Identify which cell holds the provided text, then report its [x, y] central coordinate. 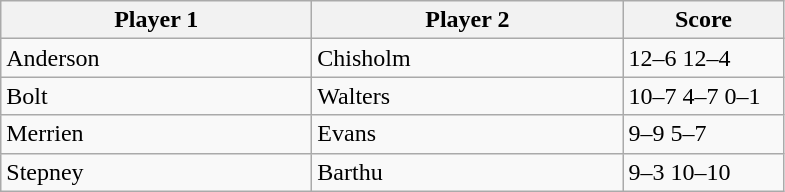
Chisholm [468, 58]
9–9 5–7 [704, 134]
Anderson [156, 58]
Player 2 [468, 20]
10–7 4–7 0–1 [704, 96]
Bolt [156, 96]
Player 1 [156, 20]
Walters [468, 96]
Evans [468, 134]
Stepney [156, 172]
Barthu [468, 172]
12–6 12–4 [704, 58]
Score [704, 20]
Merrien [156, 134]
9–3 10–10 [704, 172]
